Capture the cell that displays the provided text and extract its (X, Y) central coordinate. 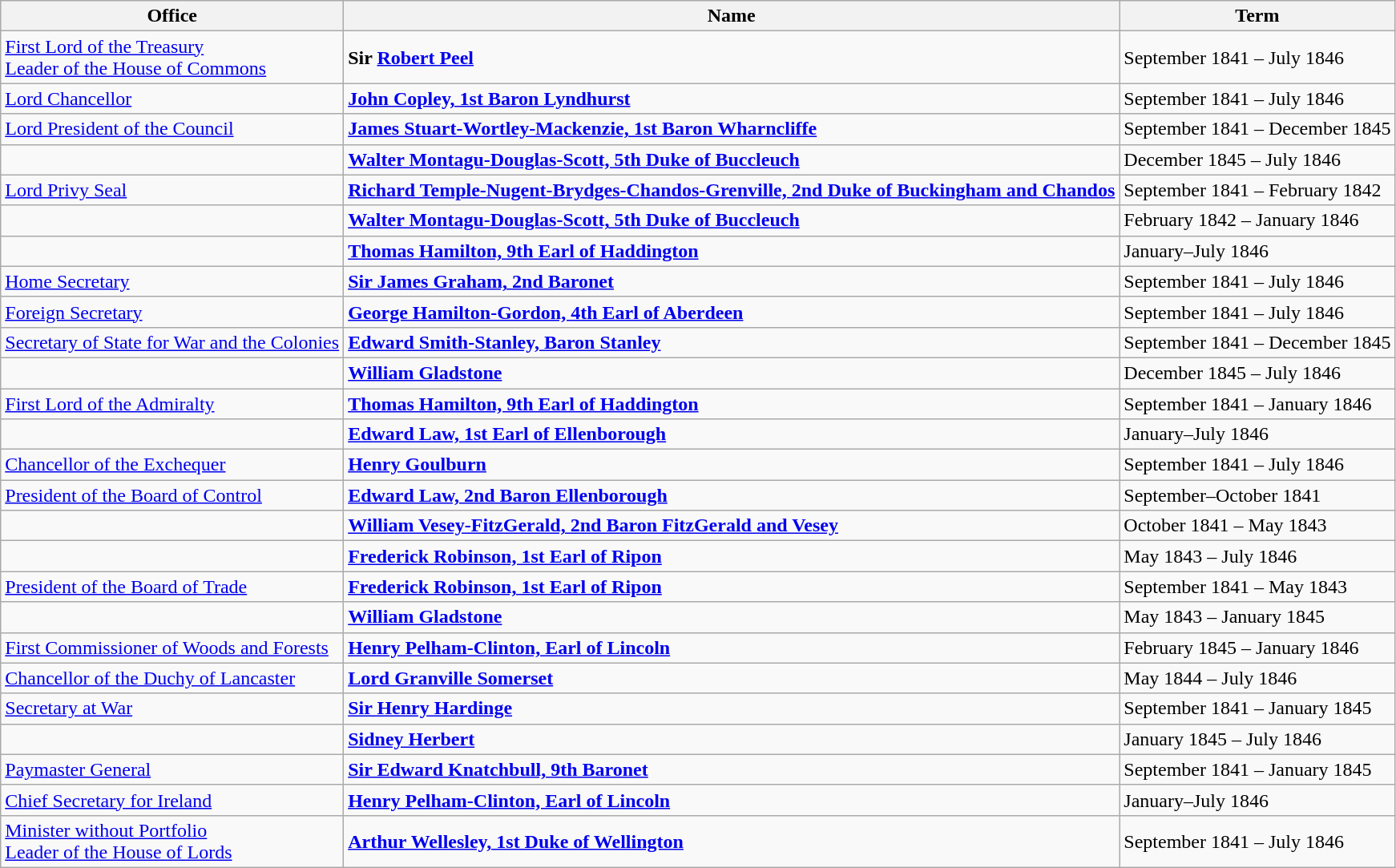
Chancellor of the Exchequer (172, 465)
Term (1257, 16)
May 1844 – July 1846 (1257, 678)
Edward Law, 1st Earl of Ellenborough (732, 434)
George Hamilton-Gordon, 4th Earl of Aberdeen (732, 312)
May 1843 – July 1846 (1257, 556)
Home Secretary (172, 281)
Paymaster General (172, 769)
October 1841 – May 1843 (1257, 526)
Office (172, 16)
Sir Edward Knatchbull, 9th Baronet (732, 769)
Edward Law, 2nd Baron Ellenborough (732, 495)
Sir Henry Hardinge (732, 709)
Lord President of the Council (172, 129)
January 1845 – July 1846 (1257, 739)
Richard Temple-Nugent-Brydges-Chandos-Grenville, 2nd Duke of Buckingham and Chandos (732, 190)
John Copley, 1st Baron Lyndhurst (732, 99)
Sir Robert Peel (732, 58)
First Lord of the Admiralty (172, 403)
Chancellor of the Duchy of Lancaster (172, 678)
February 1845 – January 1846 (1257, 648)
Name (732, 16)
Secretary of State for War and the Colonies (172, 342)
Lord Chancellor (172, 99)
Foreign Secretary (172, 312)
First Commissioner of Woods and Forests (172, 648)
September–October 1841 (1257, 495)
Lord Privy Seal (172, 190)
President of the Board of Trade (172, 587)
February 1842 – January 1846 (1257, 220)
Henry Goulburn (732, 465)
September 1841 – January 1846 (1257, 403)
Minister without PortfolioLeader of the House of Lords (172, 842)
September 1841 – May 1843 (1257, 587)
Edward Smith-Stanley, Baron Stanley (732, 342)
Sir James Graham, 2nd Baronet (732, 281)
Secretary at War (172, 709)
Chief Secretary for Ireland (172, 800)
Sidney Herbert (732, 739)
First Lord of the TreasuryLeader of the House of Commons (172, 58)
Lord Granville Somerset (732, 678)
William Vesey-FitzGerald, 2nd Baron FitzGerald and Vesey (732, 526)
President of the Board of Control (172, 495)
Arthur Wellesley, 1st Duke of Wellington (732, 842)
September 1841 – February 1842 (1257, 190)
May 1843 – January 1845 (1257, 617)
James Stuart-Wortley-Mackenzie, 1st Baron Wharncliffe (732, 129)
